Return [X, Y] of the center of cell containing provided text 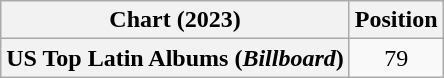
Position [396, 20]
US Top Latin Albums (Billboard) [176, 58]
79 [396, 58]
Chart (2023) [176, 20]
